Determine the [x, y] coordinate at the center of the cell enclosing the given text.  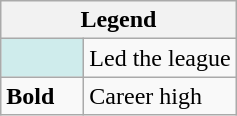
Legend [118, 20]
Led the league [160, 58]
Bold [42, 96]
Career high [160, 96]
